Find where the given text appears and provide that cell's center as (x, y) coordinate. 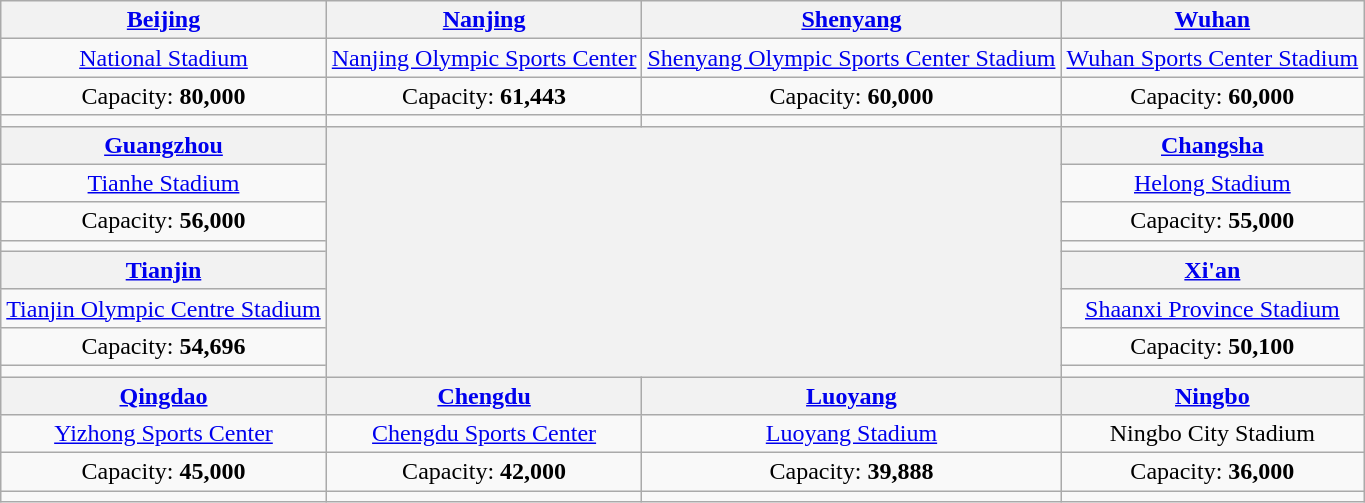
Helong Stadium (1212, 183)
Luoyang (852, 395)
Ningbo (1212, 395)
National Stadium (164, 58)
Chengdu Sports Center (484, 434)
Xi'an (1212, 270)
Wuhan Sports Center Stadium (1212, 58)
Capacity: 36,000 (1212, 472)
Capacity: 61,443 (484, 96)
Shenyang Olympic Sports Center Stadium (852, 58)
Capacity: 54,696 (164, 346)
Qingdao (164, 395)
Nanjing Olympic Sports Center (484, 58)
Capacity: 45,000 (164, 472)
Beijing (164, 20)
Guangzhou (164, 145)
Yizhong Sports Center (164, 434)
Ningbo City Stadium (1212, 434)
Chengdu (484, 395)
Wuhan (1212, 20)
Tianjin (164, 270)
Capacity: 39,888 (852, 472)
Capacity: 55,000 (1212, 221)
Capacity: 56,000 (164, 221)
Tianhe Stadium (164, 183)
Capacity: 50,100 (1212, 346)
Shaanxi Province Stadium (1212, 308)
Luoyang Stadium (852, 434)
Nanjing (484, 20)
Capacity: 80,000 (164, 96)
Changsha (1212, 145)
Capacity: 42,000 (484, 472)
Tianjin Olympic Centre Stadium (164, 308)
Shenyang (852, 20)
